Identify which cell holds the provided text, then report its [X, Y] central coordinate. 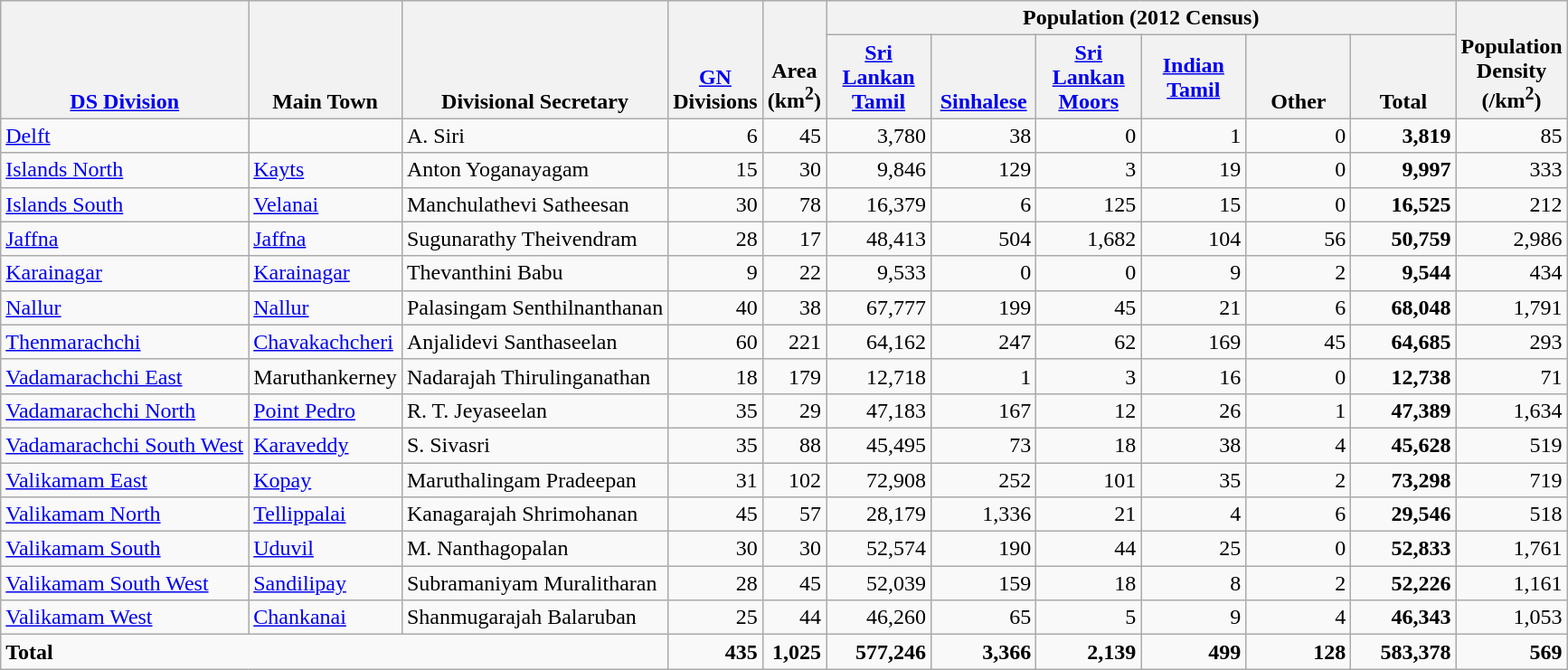
M. Nanthagopalan [534, 549]
435 [715, 652]
62 [1089, 342]
Sandilipay [326, 583]
1,336 [984, 514]
52,574 [879, 549]
46,260 [879, 618]
Valikamam North [125, 514]
199 [984, 307]
9,846 [879, 170]
A. Siri [534, 136]
Kopay [326, 480]
5 [1089, 618]
333 [1512, 170]
46,343 [1403, 618]
104 [1194, 239]
293 [1512, 342]
Other [1299, 77]
47,389 [1403, 410]
60 [715, 342]
Karaveddy [326, 445]
169 [1194, 342]
212 [1512, 204]
179 [794, 376]
Chankanai [326, 618]
Divisional Secretary [534, 60]
129 [984, 170]
Shanmugarajah Balaruban [534, 618]
68,048 [1403, 307]
Maruthalingam Pradeepan [534, 480]
Anjalidevi Santhaseelan [534, 342]
719 [1512, 480]
57 [794, 514]
1,053 [1512, 618]
1,161 [1512, 583]
247 [984, 342]
Vadamarachchi East [125, 376]
R. T. Jeyaseelan [534, 410]
Valikamam West [125, 618]
Population (2012 Census) [1141, 18]
85 [1512, 136]
78 [794, 204]
65 [984, 618]
67,777 [879, 307]
16,379 [879, 204]
577,246 [879, 652]
499 [1194, 652]
Sugunarathy Theivendram [534, 239]
Subramaniyam Muralitharan [534, 583]
45,495 [879, 445]
64,162 [879, 342]
2,986 [1512, 239]
1,025 [794, 652]
Area(km2) [794, 60]
Kayts [326, 170]
583,378 [1403, 652]
72,908 [879, 480]
8 [1194, 583]
434 [1512, 273]
Islands South [125, 204]
12,738 [1403, 376]
125 [1089, 204]
12,718 [879, 376]
48,413 [879, 239]
Sinhalese [984, 77]
73,298 [1403, 480]
Sri LankanTamil [879, 77]
52,833 [1403, 549]
167 [984, 410]
52,226 [1403, 583]
DS Division [125, 60]
31 [715, 480]
Thevanthini Babu [534, 273]
26 [1194, 410]
Tellippalai [326, 514]
Point Pedro [326, 410]
1,791 [1512, 307]
IndianTamil [1194, 77]
Valikamam South West [125, 583]
Delft [125, 136]
252 [984, 480]
Main Town [326, 60]
101 [1089, 480]
Islands North [125, 170]
Valikamam South [125, 549]
2,139 [1089, 652]
Velanai [326, 204]
Manchulathevi Satheesan [534, 204]
Anton Yoganayagam [534, 170]
Chavakachcheri [326, 342]
9,544 [1403, 273]
Kanagarajah Shrimohanan [534, 514]
52,039 [879, 583]
PopulationDensity(/km2) [1512, 60]
22 [794, 273]
Sri Lankan Moors [1089, 77]
504 [984, 239]
19 [1194, 170]
S. Sivasri [534, 445]
50,759 [1403, 239]
73 [984, 445]
GNDivisions [715, 60]
Palasingam Senthilnanthanan [534, 307]
1,634 [1512, 410]
159 [984, 583]
Valikamam East [125, 480]
16,525 [1403, 204]
12 [1089, 410]
29 [794, 410]
56 [1299, 239]
Thenmarachchi [125, 342]
Uduvil [326, 549]
9,997 [1403, 170]
1,761 [1512, 549]
Maruthankerney [326, 376]
1,682 [1089, 239]
71 [1512, 376]
102 [794, 480]
3,780 [879, 136]
16 [1194, 376]
3,366 [984, 652]
64,685 [1403, 342]
128 [1299, 652]
40 [715, 307]
569 [1512, 652]
88 [794, 445]
9,533 [879, 273]
Nadarajah Thirulinganathan [534, 376]
221 [794, 342]
519 [1512, 445]
17 [794, 239]
47,183 [879, 410]
190 [984, 549]
3,819 [1403, 136]
45,628 [1403, 445]
Vadamarachchi South West [125, 445]
Vadamarachchi North [125, 410]
29,546 [1403, 514]
518 [1512, 514]
28,179 [879, 514]
